For the text-containing cell, return its midpoint in (X, Y) coordinate format. 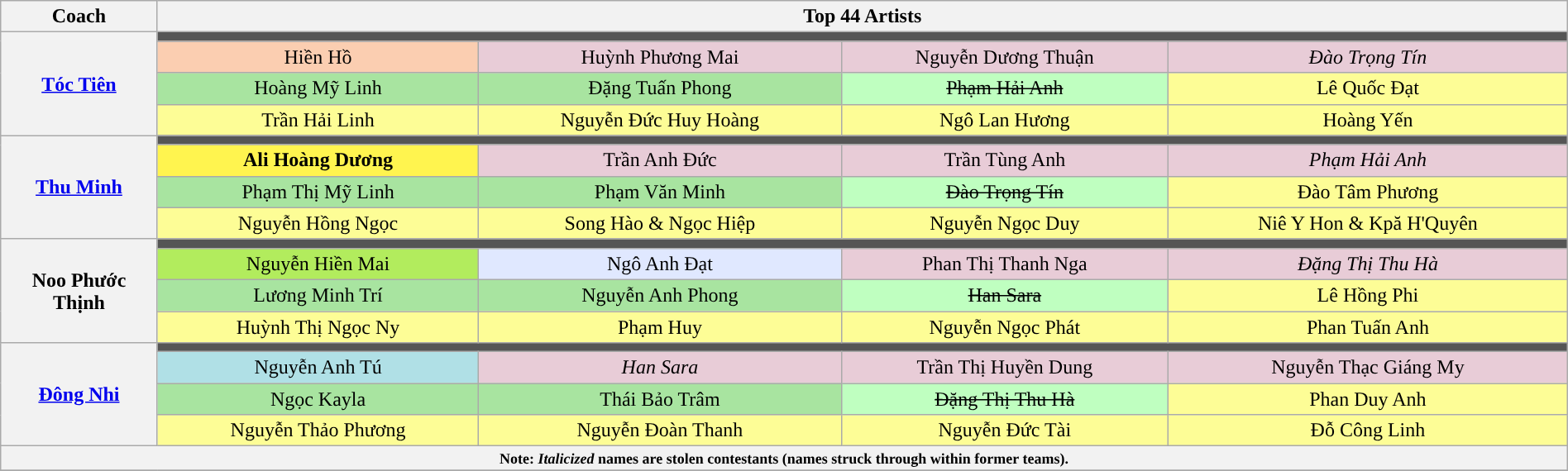
Niê Y Hon & Kpă H'Quyên (1368, 223)
Top 44 Artists (862, 17)
Song Hào & Ngọc Hiệp (660, 223)
Ali Hoàng Dương (318, 160)
Phạm Huy (660, 326)
Phan Duy Anh (1368, 399)
Hoàng Mỹ Linh (318, 88)
Lê Quốc Đạt (1368, 88)
Ngọc Kayla (318, 399)
Huỳnh Thị Ngọc Ny (318, 326)
Huỳnh Phương Mai (660, 57)
Trần Anh Đức (660, 160)
Đông Nhi (79, 395)
Hiền Hồ (318, 57)
Nguyễn Đức Tài (1005, 431)
Ngô Anh Đạt (660, 264)
Đặng Tuấn Phong (660, 88)
Lê Hồng Phi (1368, 295)
Nguyễn Hồng Ngọc (318, 223)
Nguyễn Thạc Giáng My (1368, 368)
Nguyễn Đức Huy Hoàng (660, 120)
Nguyễn Ngọc Phát (1005, 326)
Phan Tuấn Anh (1368, 326)
Trần Thị Huyền Dung (1005, 368)
Ngô Lan Hương (1005, 120)
Thu Minh (79, 187)
Note: Italicized names are stolen contestants (names struck through within former teams). (784, 459)
Phạm Văn Minh (660, 192)
Phan Thị Thanh Nga (1005, 264)
Đào Tâm Phương (1368, 192)
Coach (79, 17)
Noo Phước Thịnh (79, 291)
Tóc Tiên (79, 84)
Nguyễn Ngọc Duy (1005, 223)
Nguyễn Hiền Mai (318, 264)
Trần Hải Linh (318, 120)
Phạm Thị Mỹ Linh (318, 192)
Thái Bảo Trâm (660, 399)
Nguyễn Đoàn Thanh (660, 431)
Nguyễn Anh Phong (660, 295)
Nguyễn Anh Tú (318, 368)
Đỗ Công Linh (1368, 431)
Nguyễn Dương Thuận (1005, 57)
Nguyễn Thảo Phương (318, 431)
Lương Minh Trí (318, 295)
Hoàng Yến (1368, 120)
Trần Tùng Anh (1005, 160)
